Return the (X, Y) coordinate for the center point of the cell that contains the specified text.  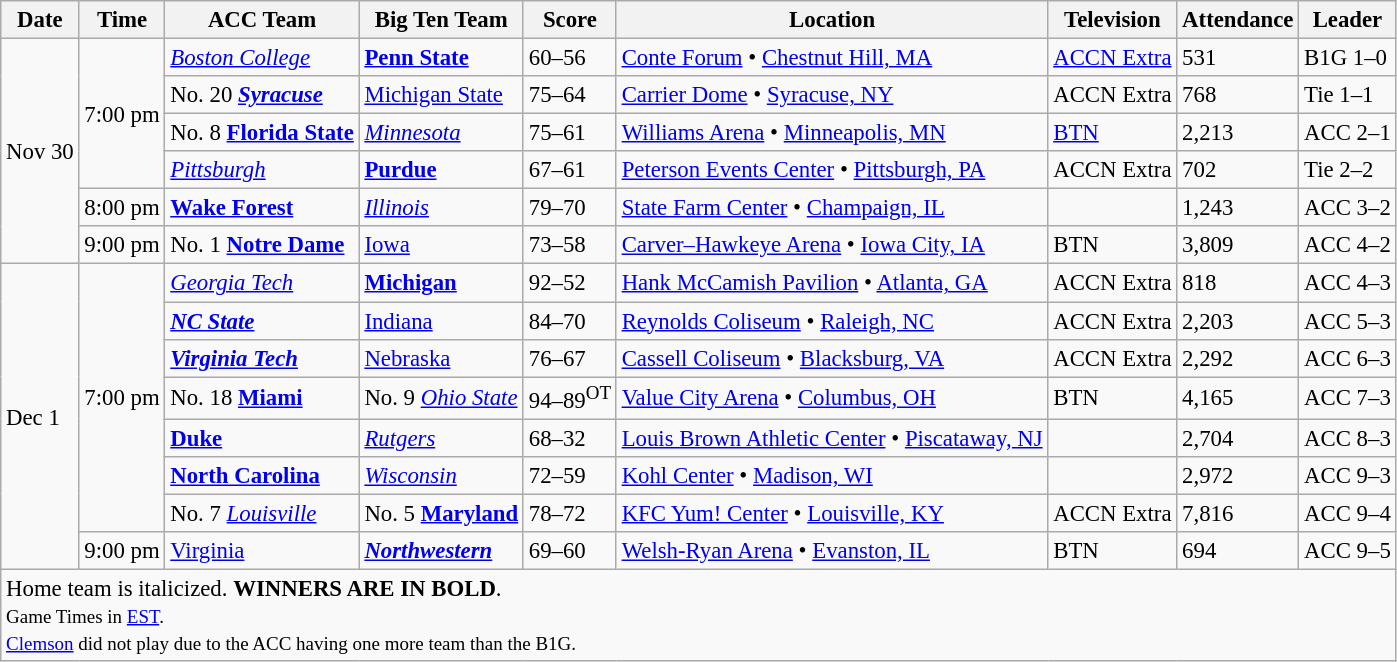
Carver–Hawkeye Arena • Iowa City, IA (832, 245)
Score (570, 20)
ACC 7–3 (1348, 398)
NC State (262, 321)
Duke (262, 438)
Wisconsin (441, 476)
818 (1238, 283)
Purdue (441, 170)
3,809 (1238, 245)
7,816 (1238, 513)
67–61 (570, 170)
Virginia Tech (262, 358)
78–72 (570, 513)
Kohl Center • Madison, WI (832, 476)
92–52 (570, 283)
2,972 (1238, 476)
Cassell Coliseum • Blacksburg, VA (832, 358)
No. 5 Maryland (441, 513)
ACC 6–3 (1348, 358)
Welsh-Ryan Arena • Evanston, IL (832, 551)
No. 8 Florida State (262, 133)
Georgia Tech (262, 283)
84–70 (570, 321)
75–61 (570, 133)
Michigan State (441, 95)
ACC 9–4 (1348, 513)
ACC 5–3 (1348, 321)
Value City Arena • Columbus, OH (832, 398)
8:00 pm (122, 208)
68–32 (570, 438)
Boston College (262, 58)
Virginia (262, 551)
ACC 9–3 (1348, 476)
Location (832, 20)
Rutgers (441, 438)
Hank McCamish Pavilion • Atlanta, GA (832, 283)
Penn State (441, 58)
75–64 (570, 95)
76–67 (570, 358)
Time (122, 20)
Reynolds Coliseum • Raleigh, NC (832, 321)
Williams Arena • Minneapolis, MN (832, 133)
4,165 (1238, 398)
ACC 4–3 (1348, 283)
KFC Yum! Center • Louisville, KY (832, 513)
Iowa (441, 245)
Date (40, 20)
State Farm Center • Champaign, IL (832, 208)
Wake Forest (262, 208)
694 (1238, 551)
2,203 (1238, 321)
No. 7 Louisville (262, 513)
Louis Brown Athletic Center • Piscataway, NJ (832, 438)
Tie 1–1 (1348, 95)
No. 18 Miami (262, 398)
2,292 (1238, 358)
73–58 (570, 245)
Northwestern (441, 551)
Carrier Dome • Syracuse, NY (832, 95)
Michigan (441, 283)
ACC 2–1 (1348, 133)
No. 1 Notre Dame (262, 245)
Illinois (441, 208)
Nov 30 (40, 152)
Big Ten Team (441, 20)
Peterson Events Center • Pittsburgh, PA (832, 170)
2,213 (1238, 133)
ACC Team (262, 20)
Dec 1 (40, 416)
Home team is italicized. WINNERS ARE IN BOLD.Game Times in EST. Clemson did not play due to the ACC having one more team than the B1G. (698, 615)
B1G 1–0 (1348, 58)
Minnesota (441, 133)
531 (1238, 58)
Television (1112, 20)
Tie 2–2 (1348, 170)
2,704 (1238, 438)
69–60 (570, 551)
Indiana (441, 321)
Attendance (1238, 20)
No. 20 Syracuse (262, 95)
ACC 4–2 (1348, 245)
Conte Forum • Chestnut Hill, MA (832, 58)
768 (1238, 95)
ACC 3–2 (1348, 208)
Leader (1348, 20)
60–56 (570, 58)
Pittsburgh (262, 170)
No. 9 Ohio State (441, 398)
79–70 (570, 208)
Nebraska (441, 358)
1,243 (1238, 208)
North Carolina (262, 476)
72–59 (570, 476)
94–89OT (570, 398)
ACC 9–5 (1348, 551)
702 (1238, 170)
ACC 8–3 (1348, 438)
